Output the [x, y] coordinate of the center of the cell containing the given text.  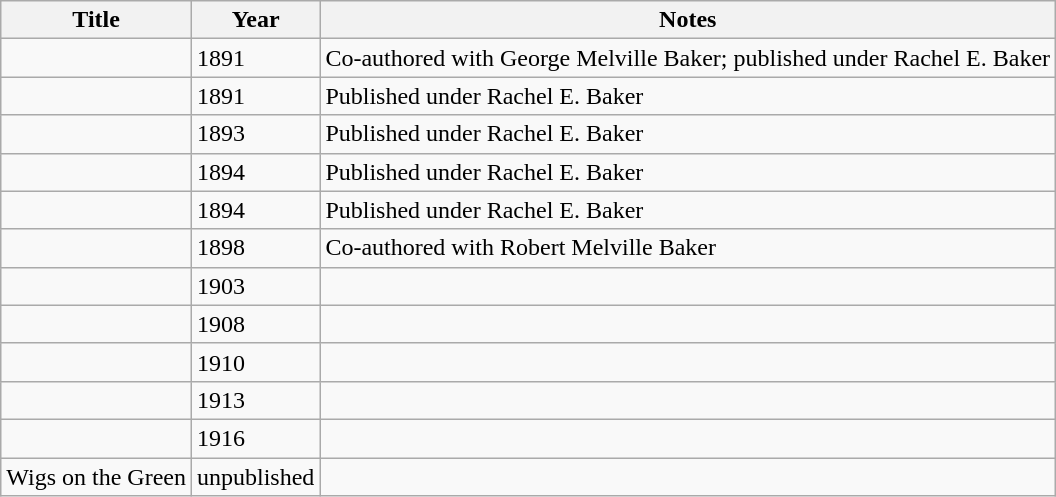
Co-authored with George Melville Baker; published under Rachel E. Baker [688, 58]
1913 [255, 400]
Notes [688, 20]
1910 [255, 362]
Wigs on the Green [96, 477]
1898 [255, 248]
Co-authored with Robert Melville Baker [688, 248]
Year [255, 20]
1903 [255, 286]
1908 [255, 324]
1893 [255, 134]
Title [96, 20]
1916 [255, 438]
unpublished [255, 477]
